Search for the cell housing the specified text and yield its (X, Y) center coordinate. 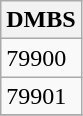
79901 (41, 96)
DMBS (41, 20)
79900 (41, 58)
